Capture the cell that displays the provided text and extract its (X, Y) central coordinate. 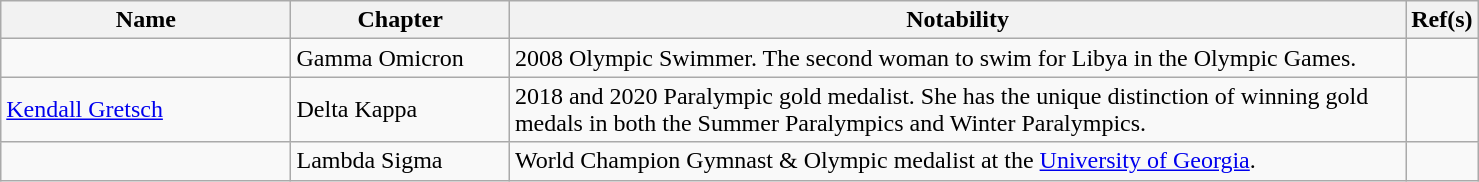
Gamma Omicron (400, 58)
2018 and 2020 Paralympic gold medalist. She has the unique distinction of winning gold medals in both the Summer Paralympics and Winter Paralympics. (957, 110)
Name (146, 20)
Notability (957, 20)
Lambda Sigma (400, 161)
2008 Olympic Swimmer. The second woman to swim for Libya in the Olympic Games. (957, 58)
World Champion Gymnast & Olympic medalist at the University of Georgia. (957, 161)
Ref(s) (1442, 20)
Chapter (400, 20)
Delta Kappa (400, 110)
Kendall Gretsch (146, 110)
